Scan for the cell matching the given text and deliver its (X, Y) coordinate at center. 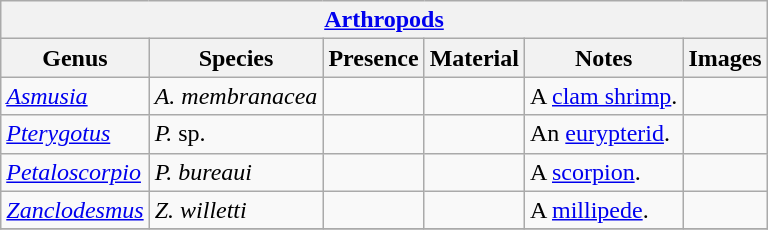
Notes (603, 58)
Species (236, 58)
A millipede. (603, 210)
Presence (374, 58)
Arthropods (384, 20)
A clam shrimp. (603, 96)
P. bureaui (236, 172)
An eurypterid. (603, 134)
Material (474, 58)
Z. willetti (236, 210)
Genus (75, 58)
Zanclodesmus (75, 210)
Petaloscorpio (75, 172)
A. membranacea (236, 96)
Images (725, 58)
A scorpion. (603, 172)
P. sp. (236, 134)
Pterygotus (75, 134)
Asmusia (75, 96)
